Return [x, y] of the center of cell containing provided text 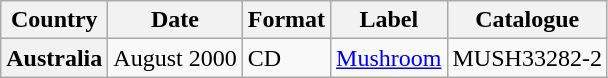
Format [286, 20]
Catalogue [527, 20]
Label [389, 20]
August 2000 [175, 58]
Mushroom [389, 58]
MUSH33282-2 [527, 58]
Date [175, 20]
Country [54, 20]
CD [286, 58]
Australia [54, 58]
